For the text-containing cell, return its midpoint in [x, y] coordinate format. 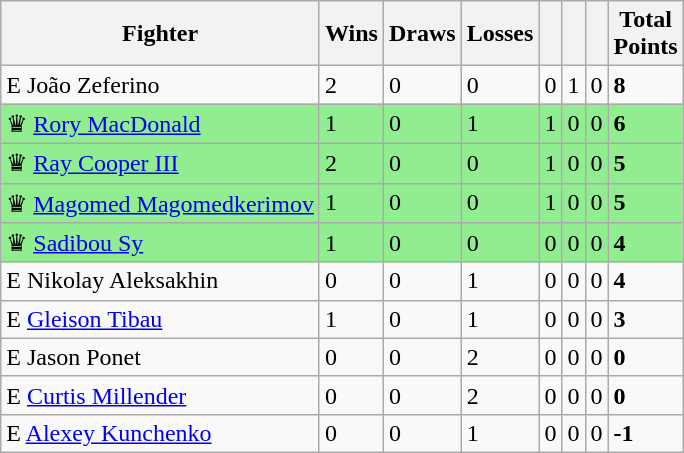
♛ Magomed Magomedkerimov [160, 203]
8 [646, 85]
E Gleison Tibau [160, 319]
Total Points [646, 34]
♛ Rory MacDonald [160, 124]
E Alexey Kunchenko [160, 433]
E Curtis Millender [160, 395]
E Jason Ponet [160, 357]
Fighter [160, 34]
3 [646, 319]
6 [646, 124]
Wins [351, 34]
E João Zeferino [160, 85]
♛ Sadibou Sy [160, 243]
Draws [422, 34]
-1 [646, 433]
♛ Ray Cooper III [160, 163]
Losses [500, 34]
E Nikolay Aleksakhin [160, 281]
